Capture the cell that displays the provided text and extract its [x, y] central coordinate. 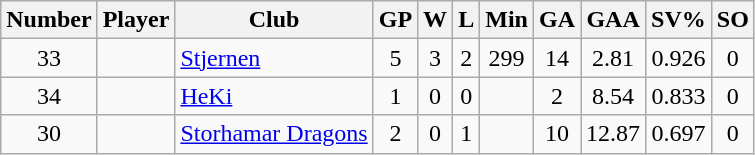
0.833 [679, 96]
30 [49, 134]
34 [49, 96]
33 [49, 58]
W [436, 20]
SO [732, 20]
Storhamar Dragons [274, 134]
10 [556, 134]
14 [556, 58]
Stjernen [274, 58]
2.81 [614, 58]
0.697 [679, 134]
8.54 [614, 96]
12.87 [614, 134]
299 [507, 58]
GA [556, 20]
L [466, 20]
SV% [679, 20]
GP [395, 20]
5 [395, 58]
0.926 [679, 58]
HeKi [274, 96]
3 [436, 58]
Player [136, 20]
Club [274, 20]
Number [49, 20]
Min [507, 20]
GAA [614, 20]
